Scan for the cell matching the given text and deliver its (x, y) coordinate at center. 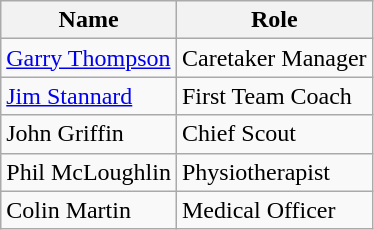
Role (274, 20)
Colin Martin (89, 210)
Physiotherapist (274, 172)
Jim Stannard (89, 96)
First Team Coach (274, 96)
John Griffin (89, 134)
Phil McLoughlin (89, 172)
Caretaker Manager (274, 58)
Medical Officer (274, 210)
Chief Scout (274, 134)
Name (89, 20)
Garry Thompson (89, 58)
